Scan for the cell matching the given text and deliver its [x, y] coordinate at center. 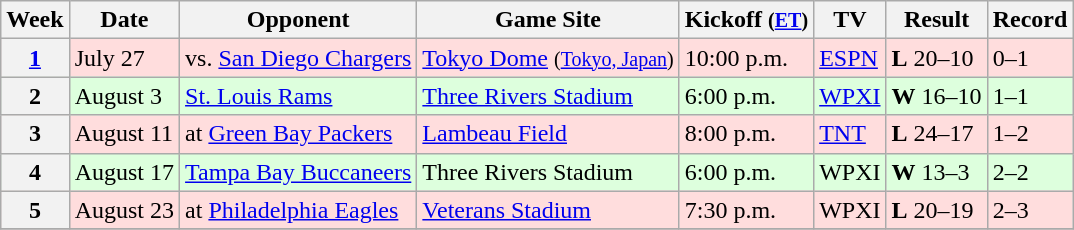
8:00 p.m. [746, 134]
TV [850, 20]
0–1 [1030, 58]
at Philadelphia Eagles [298, 210]
10:00 p.m. [746, 58]
vs. San Diego Chargers [298, 58]
L 24–17 [936, 134]
Date [124, 20]
4 [35, 172]
St. Louis Rams [298, 96]
Lambeau Field [548, 134]
TNT [850, 134]
1–2 [1030, 134]
Veterans Stadium [548, 210]
2–2 [1030, 172]
5 [35, 210]
Tampa Bay Buccaneers [298, 172]
August 23 [124, 210]
at Green Bay Packers [298, 134]
3 [35, 134]
Record [1030, 20]
1–1 [1030, 96]
1 [35, 58]
July 27 [124, 58]
Opponent [298, 20]
7:30 p.m. [746, 210]
Result [936, 20]
Game Site [548, 20]
W 16–10 [936, 96]
L 20–19 [936, 210]
W 13–3 [936, 172]
2–3 [1030, 210]
2 [35, 96]
L 20–10 [936, 58]
August 11 [124, 134]
August 17 [124, 172]
Week [35, 20]
Tokyo Dome (Tokyo, Japan) [548, 58]
August 3 [124, 96]
ESPN [850, 58]
Kickoff (ET) [746, 20]
